Determine the (x, y) coordinate at the center of the cell enclosing the given text.  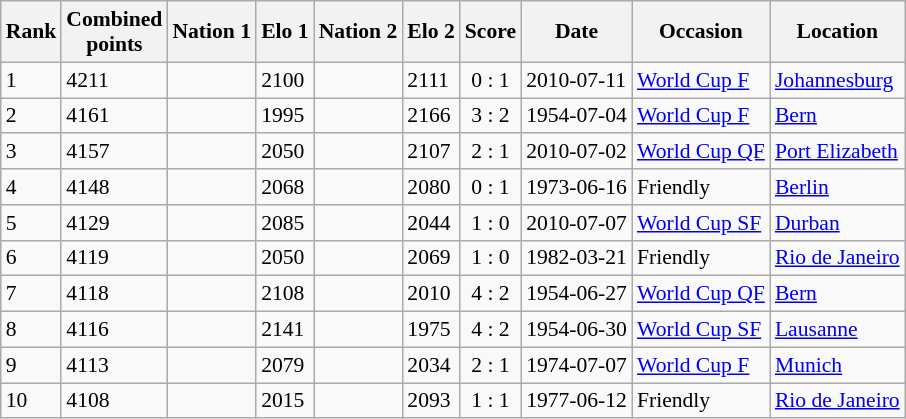
Berlin (838, 187)
2044 (431, 223)
4118 (114, 294)
4211 (114, 80)
Elo 2 (431, 32)
1954-06-30 (576, 330)
4119 (114, 258)
2079 (285, 365)
3 (32, 152)
Location (838, 32)
1982-03-21 (576, 258)
Score (490, 32)
2080 (431, 187)
2 (32, 116)
4161 (114, 116)
Johannesburg (838, 80)
2015 (285, 401)
Date (576, 32)
4 (32, 187)
1 (32, 80)
2068 (285, 187)
Nation 2 (358, 32)
3 : 2 (490, 116)
4108 (114, 401)
Rank (32, 32)
2069 (431, 258)
Occasion (701, 32)
Port Elizabeth (838, 152)
4148 (114, 187)
1973-06-16 (576, 187)
1 : 1 (490, 401)
4116 (114, 330)
2100 (285, 80)
10 (32, 401)
2166 (431, 116)
2085 (285, 223)
Nation 1 (212, 32)
4129 (114, 223)
Combinedpoints (114, 32)
2010-07-07 (576, 223)
Lausanne (838, 330)
4113 (114, 365)
1954-07-04 (576, 116)
2010-07-02 (576, 152)
2034 (431, 365)
8 (32, 330)
Munich (838, 365)
1954-06-27 (576, 294)
Durban (838, 223)
2107 (431, 152)
2111 (431, 80)
1977-06-12 (576, 401)
Elo 1 (285, 32)
4157 (114, 152)
1995 (285, 116)
2010 (431, 294)
7 (32, 294)
1975 (431, 330)
2141 (285, 330)
1974-07-07 (576, 365)
2108 (285, 294)
2093 (431, 401)
9 (32, 365)
6 (32, 258)
5 (32, 223)
2010-07-11 (576, 80)
